From the cell containing the given text, extract its center point as [X, Y] coordinate. 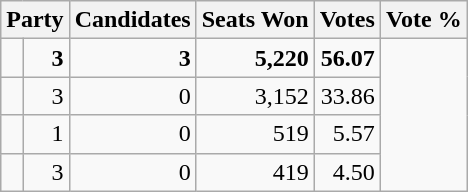
Vote % [424, 20]
Party [35, 20]
56.07 [347, 58]
519 [255, 134]
5,220 [255, 58]
3,152 [255, 96]
33.86 [347, 96]
1 [46, 134]
4.50 [347, 172]
419 [255, 172]
Seats Won [255, 20]
Candidates [132, 20]
Votes [347, 20]
5.57 [347, 134]
